Return (x, y) of the center of cell containing provided text 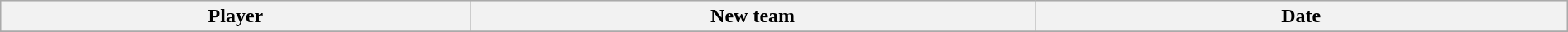
Player (236, 16)
Date (1301, 16)
New team (753, 16)
